Return the (x, y) coordinate for the center point of the cell that contains the specified text.  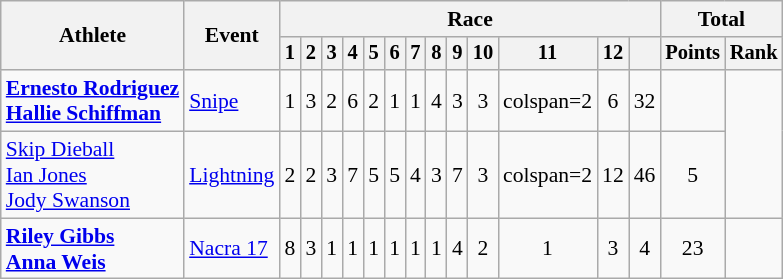
Total (721, 19)
Points (692, 54)
23 (692, 248)
Rank (754, 54)
Event (232, 36)
Lightning (232, 176)
Snipe (232, 100)
Nacra 17 (232, 248)
11 (548, 54)
9 (458, 54)
Athlete (92, 36)
Ernesto RodriguezHallie Schiffman (92, 100)
Riley GibbsAnna Weis (92, 248)
Skip DieballIan JonesJody Swanson (92, 176)
10 (483, 54)
Race (470, 19)
32 (645, 100)
46 (645, 176)
